Locate the cell with the specified text and output its (x, y) center coordinate. 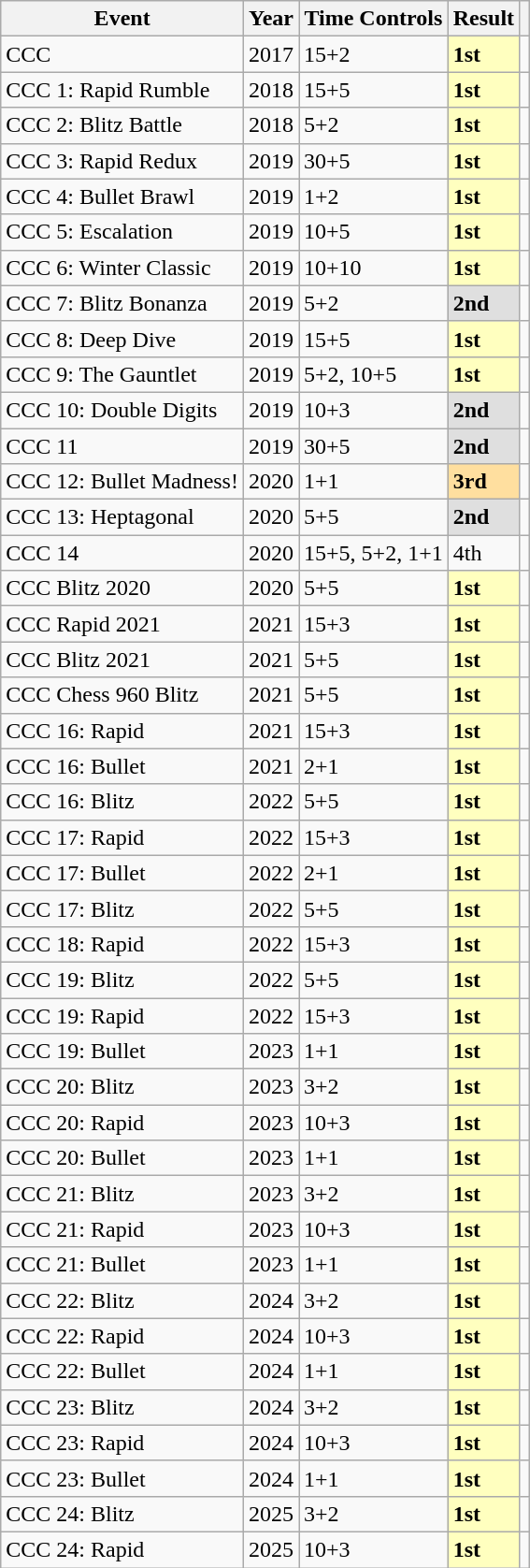
CCC 22: Rapid (122, 1336)
Year (271, 19)
CCC 8: Deep Dive (122, 339)
10+10 (374, 268)
CCC 20: Blitz (122, 1087)
CCC 16: Bullet (122, 766)
2017 (271, 54)
CCC 3: Rapid Redux (122, 161)
CCC 6: Winter Classic (122, 268)
CCC 23: Blitz (122, 1407)
4th (483, 553)
CCC 22: Blitz (122, 1300)
CCC 18: Rapid (122, 944)
CCC 23: Rapid (122, 1443)
CCC 21: Blitz (122, 1194)
CCC 13: Heptagonal (122, 517)
CCC 4: Bullet Brawl (122, 196)
1+2 (374, 196)
CCC 21: Rapid (122, 1229)
5+2, 10+5 (374, 374)
3rd (483, 482)
CCC 5: Escalation (122, 232)
CCC 16: Rapid (122, 731)
CCC 16: Blitz (122, 802)
CCC 21: Bullet (122, 1265)
CCC Rapid 2021 (122, 624)
CCC 17: Rapid (122, 837)
CCC 24: Rapid (122, 1549)
CCC 14 (122, 553)
CCC 24: Blitz (122, 1514)
CCC Chess 960 Blitz (122, 695)
CCC 17: Bullet (122, 873)
Time Controls (374, 19)
CCC 19: Rapid (122, 1015)
CCC 20: Rapid (122, 1123)
CCC (122, 54)
Result (483, 19)
CCC 19: Bullet (122, 1052)
15+2 (374, 54)
CCC 20: Bullet (122, 1158)
Event (122, 19)
CCC 7: Blitz Bonanza (122, 303)
10+5 (374, 232)
CCC 2: Blitz Battle (122, 125)
CCC 12: Bullet Madness! (122, 482)
15+5, 5+2, 1+1 (374, 553)
CCC 23: Bullet (122, 1478)
CCC 22: Bullet (122, 1372)
CCC 10: Double Digits (122, 410)
CCC 19: Blitz (122, 980)
CCC 1: Rapid Rumble (122, 90)
CCC 11 (122, 446)
CCC Blitz 2021 (122, 660)
CCC 17: Blitz (122, 908)
CCC 9: The Gauntlet (122, 374)
CCC Blitz 2020 (122, 588)
